Detect which cell encompasses the target text, then output its [x, y] center coordinate. 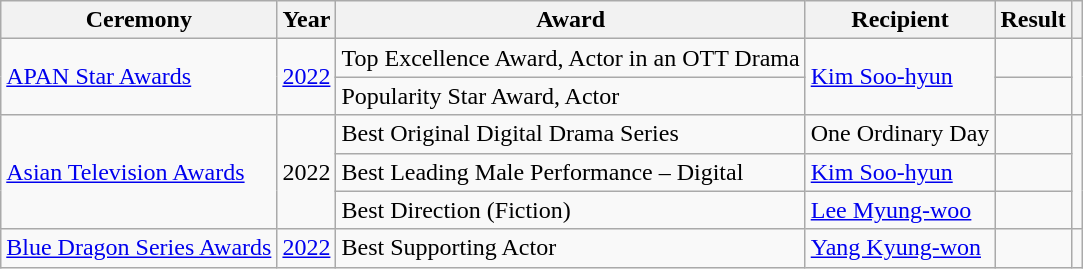
Blue Dragon Series Awards [139, 248]
Ceremony [139, 20]
Best Leading Male Performance – Digital [570, 172]
Lee Myung-woo [900, 210]
Recipient [900, 20]
Asian Television Awards [139, 172]
Yang Kyung-won [900, 248]
Popularity Star Award, Actor [570, 96]
Best Supporting Actor [570, 248]
Top Excellence Award, Actor in an OTT Drama [570, 58]
Best Original Digital Drama Series [570, 134]
Result [1033, 20]
Year [306, 20]
Best Direction (Fiction) [570, 210]
APAN Star Awards [139, 77]
Award [570, 20]
One Ordinary Day [900, 134]
